Scan for the cell matching the given text and deliver its (x, y) coordinate at center. 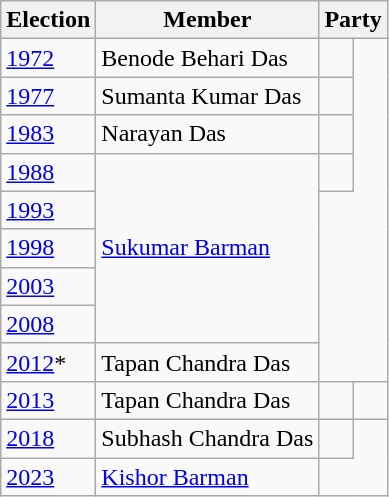
Benode Behari Das (208, 58)
2023 (48, 477)
2008 (48, 324)
Kishor Barman (208, 477)
2018 (48, 438)
Election (48, 20)
1998 (48, 248)
Narayan Das (208, 134)
Sumanta Kumar Das (208, 96)
1983 (48, 134)
Member (208, 20)
2012* (48, 362)
1993 (48, 210)
Subhash Chandra Das (208, 438)
1972 (48, 58)
Sukumar Barman (208, 248)
1977 (48, 96)
2013 (48, 400)
1988 (48, 172)
2003 (48, 286)
Party (353, 20)
